Return the [x, y] coordinate for the center point of the cell that contains the specified text.  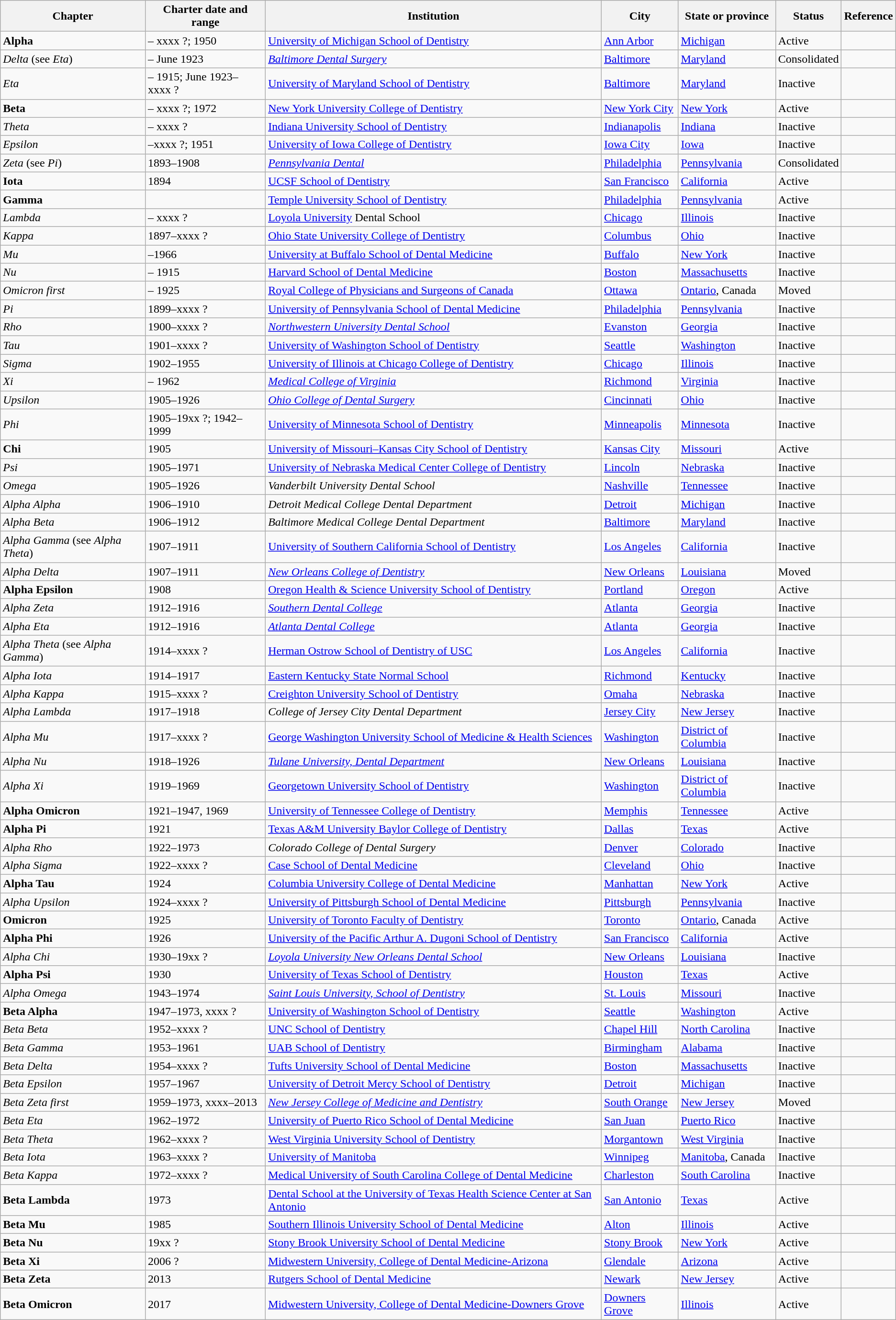
1921–1947, 1969 [205, 811]
San Antonio [640, 1200]
Southern Dental College [434, 608]
Alpha Theta (see Alpha Gamma) [73, 651]
Omicron first [73, 291]
Stony Brook [640, 1243]
1915–xxxx ? [205, 694]
Eta [73, 83]
1973 [205, 1200]
Alpha Psi [73, 975]
Iota [73, 181]
– 1962 [205, 382]
Atlanta Dental College [434, 626]
Columbia University College of Dental Medicine [434, 883]
Cleveland [640, 865]
2006 ? [205, 1261]
University of Toronto Faculty of Dentistry [434, 920]
Buffalo [640, 254]
1947–1973, xxxx ? [205, 1011]
University of Maryland School of Dentistry [434, 83]
1985 [205, 1225]
University of Manitoba [434, 1157]
University of Iowa College of Dentistry [434, 145]
Kappa [73, 236]
Delta (see Eta) [73, 59]
University of Southern California School of Dentistry [434, 547]
Chi [73, 449]
1897–xxxx ? [205, 236]
University of Minnesota School of Dentistry [434, 424]
Memphis [640, 811]
University of Texas School of Dentistry [434, 975]
New York City [640, 108]
– June 1923 [205, 59]
1921 [205, 829]
Kentucky [727, 676]
Beta [73, 108]
Beta Zeta first [73, 1102]
Midwestern University, College of Dental Medicine-Arizona [434, 1261]
West Virginia [727, 1139]
Detroit Medical College Dental Department [434, 504]
1906–1910 [205, 504]
Ohio State University College of Dentistry [434, 236]
Loyola University Dental School [434, 217]
Beta Kappa [73, 1175]
Alpha Mu [73, 736]
Georgetown University School of Dentistry [434, 786]
– 1915; June 1923– xxxx ? [205, 83]
Reference [868, 16]
University of Pennsylvania School of Dental Medicine [434, 309]
Royal College of Physicians and Surgeons of Canada [434, 291]
Virginia [727, 382]
Chapel Hill [640, 1029]
1925 [205, 920]
Alton [640, 1225]
Alpha Gamma (see Alpha Theta) [73, 547]
Beta Lambda [73, 1200]
– 1925 [205, 291]
Pi [73, 309]
Beta Alpha [73, 1011]
Nashville [640, 485]
Alpha Zeta [73, 608]
Columbus [640, 236]
University of Illinois at Chicago College of Dentistry [434, 363]
Nu [73, 272]
Manitoba, Canada [727, 1157]
Baltimore Medical College Dental Department [434, 522]
St. Louis [640, 993]
Arizona [727, 1261]
Alpha Nu [73, 761]
Beta Xi [73, 1261]
– 1915 [205, 272]
1953–1961 [205, 1048]
Ann Arbor [640, 41]
Oregon Health & Science University School of Dentistry [434, 590]
Alpha Beta [73, 522]
Ohio College of Dental Surgery [434, 400]
Psi [73, 467]
1962–xxxx ? [205, 1139]
Eastern Kentucky State Normal School [434, 676]
Indiana University School of Dentistry [434, 126]
Winnipeg [640, 1157]
Toronto [640, 920]
Vanderbilt University Dental School [434, 485]
– xxxx ?; 1950 [205, 41]
Beta Delta [73, 1066]
New Jersey College of Medicine and Dentistry [434, 1102]
College of Jersey City Dental Department [434, 712]
UNC School of Dentistry [434, 1029]
Alpha Xi [73, 786]
Rutgers School of Dental Medicine [434, 1279]
City [640, 16]
1924 [205, 883]
University of the Pacific Arthur A. Dugoni School of Dentistry [434, 938]
Alpha [73, 41]
Baltimore Dental Surgery [434, 59]
1952–xxxx ? [205, 1029]
Mu [73, 254]
Beta Iota [73, 1157]
Phi [73, 424]
Beta Nu [73, 1243]
Midwestern University, College of Dental Medicine-Downers Grove [434, 1304]
1905–1971 [205, 467]
Institution [434, 16]
Case School of Dental Medicine [434, 865]
Medical College of Virginia [434, 382]
New Orleans College of Dentistry [434, 571]
Cincinnati [640, 400]
Beta Mu [73, 1225]
Jersey City [640, 712]
Tau [73, 345]
Portland [640, 590]
1908 [205, 590]
Omaha [640, 694]
Alabama [727, 1048]
University of Michigan School of Dentistry [434, 41]
George Washington University School of Medicine & Health Sciences [434, 736]
Southern Illinois University School of Dental Medicine [434, 1225]
Oregon [727, 590]
Lambda [73, 217]
Alpha Kappa [73, 694]
Status [808, 16]
–1966 [205, 254]
Beta Omicron [73, 1304]
State or province [727, 16]
Alpha Rho [73, 847]
Morgantown [640, 1139]
–xxxx ?; 1951 [205, 145]
Dental School at the University of Texas Health Science Center at San Antonio [434, 1200]
Ottawa [640, 291]
Colorado [727, 847]
Pennsylvania Dental [434, 163]
Birmingham [640, 1048]
Charter date and range [205, 16]
North Carolina [727, 1029]
1919–1969 [205, 786]
Charleston [640, 1175]
Lincoln [640, 467]
Beta Eta [73, 1120]
Creighton University School of Dentistry [434, 694]
Rho [73, 327]
Kansas City [640, 449]
Alpha Tau [73, 883]
1893–1908 [205, 163]
Zeta (see Pi) [73, 163]
University of Nebraska Medical Center College of Dentistry [434, 467]
Alpha Alpha [73, 504]
Epsilon [73, 145]
1926 [205, 938]
– xxxx ?; 1972 [205, 108]
2013 [205, 1279]
Iowa [727, 145]
1917–xxxx ? [205, 736]
South Carolina [727, 1175]
Alpha Delta [73, 571]
Alpha Chi [73, 957]
Iowa City [640, 145]
Newark [640, 1279]
1914–1917 [205, 676]
Pittsburgh [640, 902]
University of Puerto Rico School of Dental Medicine [434, 1120]
1924–xxxx ? [205, 902]
1901–xxxx ? [205, 345]
Indianapolis [640, 126]
Tulane University, Dental Department [434, 761]
1905–19xx ?; 1942–1999 [205, 424]
Tufts University School of Dental Medicine [434, 1066]
Alpha Pi [73, 829]
1930–19xx ? [205, 957]
Manhattan [640, 883]
Puerto Rico [727, 1120]
Evanston [640, 327]
Northwestern University Dental School [434, 327]
1957–1967 [205, 1084]
UCSF School of Dentistry [434, 181]
University of Detroit Mercy School of Dentistry [434, 1084]
Saint Louis University, School of Dentistry [434, 993]
Theta [73, 126]
Alpha Lambda [73, 712]
UAB School of Dentistry [434, 1048]
Herman Ostrow School of Dentistry of USC [434, 651]
Gamma [73, 199]
1962–1972 [205, 1120]
Xi [73, 382]
1894 [205, 181]
Houston [640, 975]
Beta Epsilon [73, 1084]
2017 [205, 1304]
Omega [73, 485]
Alpha Phi [73, 938]
Upsilon [73, 400]
South Orange [640, 1102]
San Juan [640, 1120]
1963–xxxx ? [205, 1157]
1899–xxxx ? [205, 309]
Colorado College of Dental Surgery [434, 847]
1902–1955 [205, 363]
1905 [205, 449]
1954–xxxx ? [205, 1066]
Harvard School of Dental Medicine [434, 272]
1922–1973 [205, 847]
Alpha Epsilon [73, 590]
Medical University of South Carolina College of Dental Medicine [434, 1175]
Beta Gamma [73, 1048]
Dallas [640, 829]
Chapter [73, 16]
Glendale [640, 1261]
Texas A&M University Baylor College of Dentistry [434, 829]
Alpha Sigma [73, 865]
Alpha Eta [73, 626]
University of Pittsburgh School of Dental Medicine [434, 902]
University at Buffalo School of Dental Medicine [434, 254]
Temple University School of Dentistry [434, 199]
University of Tennessee College of Dentistry [434, 811]
1906–1912 [205, 522]
Indiana [727, 126]
Minnesota [727, 424]
1917–1918 [205, 712]
University of Missouri–Kansas City School of Dentistry [434, 449]
1943–1974 [205, 993]
Loyola University New Orleans Dental School [434, 957]
Beta Theta [73, 1139]
New York University College of Dentistry [434, 108]
Denver [640, 847]
1922–xxxx ? [205, 865]
Sigma [73, 363]
Minneapolis [640, 424]
Beta Zeta [73, 1279]
1959–1973, xxxx–2013 [205, 1102]
Omicron [73, 920]
Alpha Upsilon [73, 902]
Stony Brook University School of Dental Medicine [434, 1243]
Downers Grove [640, 1304]
Alpha Omega [73, 993]
1930 [205, 975]
West Virginia University School of Dentistry [434, 1139]
19xx ? [205, 1243]
1900–xxxx ? [205, 327]
1972–xxxx ? [205, 1175]
Alpha Iota [73, 676]
Beta Beta [73, 1029]
Alpha Omicron [73, 811]
1918–1926 [205, 761]
1914–xxxx ? [205, 651]
